Return (x, y) of the center of cell containing provided text 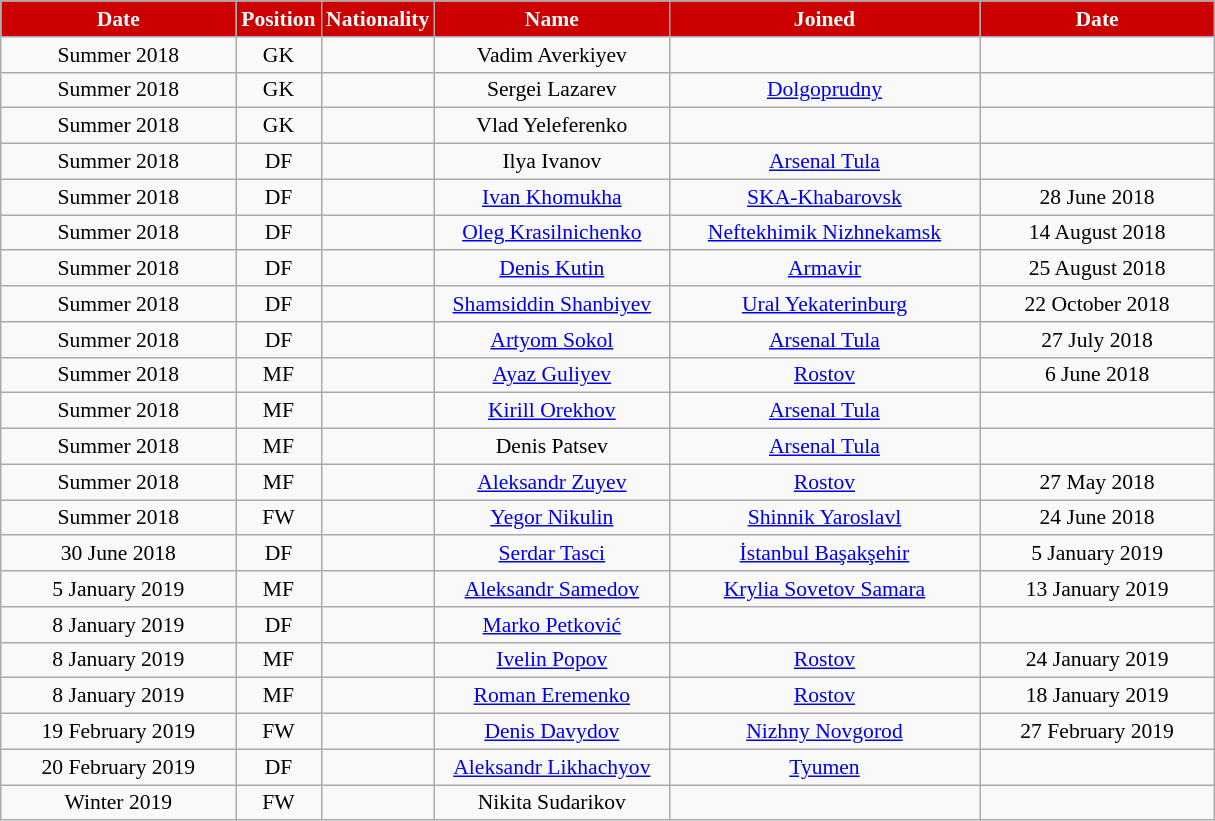
19 February 2019 (118, 732)
Nikita Sudarikov (552, 803)
Oleg Krasilnichenko (552, 233)
27 May 2018 (1098, 482)
Serdar Tasci (552, 554)
Joined (824, 19)
SKA-Khabarovsk (824, 197)
27 February 2019 (1098, 732)
Aleksandr Likhachyov (552, 767)
İstanbul Başakşehir (824, 554)
Yegor Nikulin (552, 518)
Ivan Khomukha (552, 197)
Denis Kutin (552, 269)
Shamsiddin Shanbiyev (552, 304)
Nationality (378, 19)
Aleksandr Samedov (552, 589)
Neftekhimik Nizhnekamsk (824, 233)
Sergei Lazarev (552, 90)
28 June 2018 (1098, 197)
14 August 2018 (1098, 233)
22 October 2018 (1098, 304)
Artyom Sokol (552, 340)
Vlad Yeleferenko (552, 126)
Denis Davydov (552, 732)
13 January 2019 (1098, 589)
27 July 2018 (1098, 340)
Roman Eremenko (552, 696)
18 January 2019 (1098, 696)
Tyumen (824, 767)
Krylia Sovetov Samara (824, 589)
25 August 2018 (1098, 269)
Ayaz Guliyev (552, 375)
Marko Petković (552, 625)
30 June 2018 (118, 554)
Kirill Orekhov (552, 411)
Dolgoprudny (824, 90)
Name (552, 19)
24 June 2018 (1098, 518)
6 June 2018 (1098, 375)
Ural Yekaterinburg (824, 304)
Vadim Averkiyev (552, 55)
Armavir (824, 269)
Denis Patsev (552, 447)
Nizhny Novgorod (824, 732)
Ivelin Popov (552, 660)
Winter 2019 (118, 803)
Position (278, 19)
Ilya Ivanov (552, 162)
24 January 2019 (1098, 660)
Shinnik Yaroslavl (824, 518)
Aleksandr Zuyev (552, 482)
20 February 2019 (118, 767)
